Capture the cell that displays the provided text and extract its [X, Y] central coordinate. 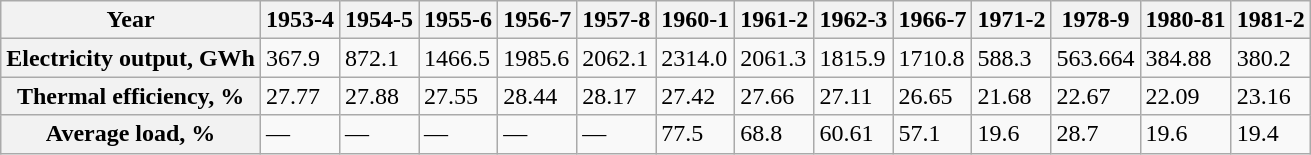
68.8 [774, 134]
1815.9 [854, 58]
563.664 [1096, 58]
1954-5 [380, 20]
28.44 [538, 96]
1980-81 [1186, 20]
77.5 [696, 134]
1960-1 [696, 20]
1955-6 [458, 20]
384.88 [1186, 58]
1971-2 [1012, 20]
2314.0 [696, 58]
57.1 [932, 134]
1466.5 [458, 58]
1710.8 [932, 58]
1962-3 [854, 20]
2062.1 [616, 58]
1957-8 [616, 20]
22.09 [1186, 96]
Thermal efficiency, % [131, 96]
23.16 [1270, 96]
Year [131, 20]
1985.6 [538, 58]
28.17 [616, 96]
26.65 [932, 96]
60.61 [854, 134]
21.68 [1012, 96]
Average load, % [131, 134]
872.1 [380, 58]
28.7 [1096, 134]
1978-9 [1096, 20]
19.4 [1270, 134]
Electricity output, GWh [131, 58]
27.11 [854, 96]
1981-2 [1270, 20]
1953-4 [300, 20]
367.9 [300, 58]
1961-2 [774, 20]
380.2 [1270, 58]
1956-7 [538, 20]
27.42 [696, 96]
588.3 [1012, 58]
27.66 [774, 96]
22.67 [1096, 96]
1966-7 [932, 20]
2061.3 [774, 58]
27.88 [380, 96]
27.77 [300, 96]
27.55 [458, 96]
